From the cell containing the given text, extract its center point as [x, y] coordinate. 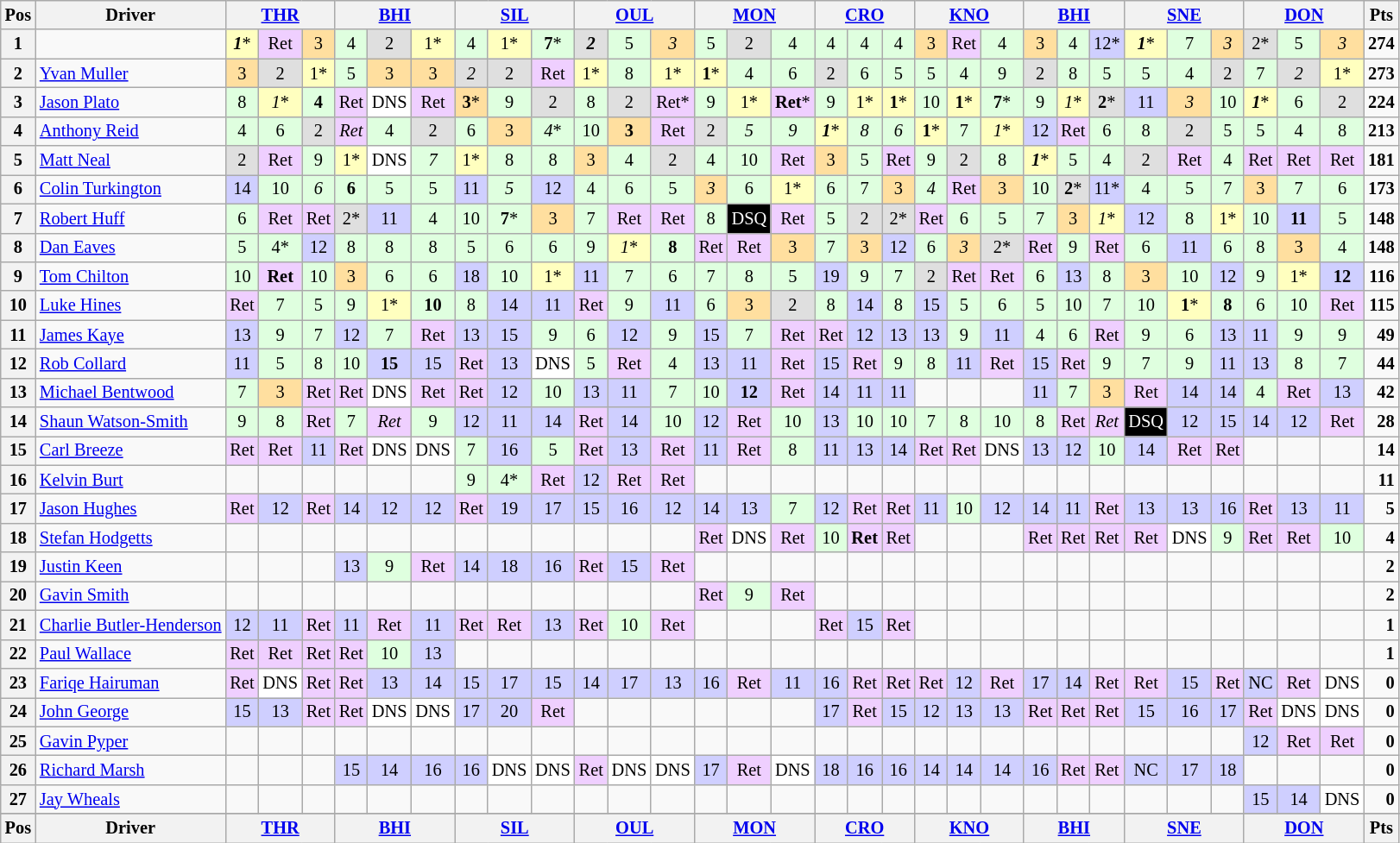
Anthony Reid [130, 131]
James Kaye [130, 335]
181 [1381, 160]
Matt Neal [130, 160]
Charlie Butler-Henderson [130, 625]
Stefan Hodgetts [130, 538]
Gavin Smith [130, 595]
Richard Marsh [130, 770]
3* [471, 102]
Yvan Muller [130, 73]
Carl Breeze [130, 450]
273 [1381, 73]
Paul Wallace [130, 654]
Rob Collard [130, 363]
173 [1381, 189]
Dan Eaves [130, 248]
John George [130, 712]
Gavin Pyper [130, 741]
25 [18, 741]
28 [1381, 422]
Jason Hughes [130, 508]
Kelvin Burt [130, 480]
11* [1107, 189]
22 [18, 654]
Luke Hines [130, 305]
24 [18, 712]
Tom Chilton [130, 276]
27 [18, 799]
Fariqe Hairuman [130, 683]
49 [1381, 335]
224 [1381, 102]
Colin Turkington [130, 189]
12* [1107, 44]
Justin Keen [130, 567]
23 [18, 683]
Jay Wheals [130, 799]
Michael Bentwood [130, 393]
Shaun Watson-Smith [130, 422]
42 [1381, 393]
Robert Huff [130, 218]
213 [1381, 131]
26 [18, 770]
116 [1381, 276]
115 [1381, 305]
44 [1381, 363]
21 [18, 625]
274 [1381, 44]
Jason Plato [130, 102]
